Output the (X, Y) coordinate of the center of the cell containing the given text.  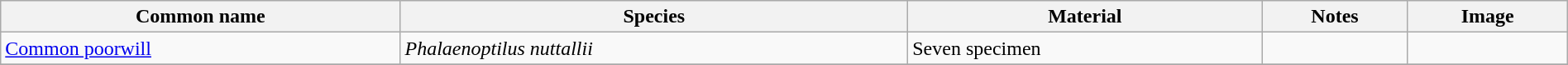
Image (1487, 17)
Common name (200, 17)
Seven specimen (1085, 48)
Phalaenoptilus nuttallii (654, 48)
Species (654, 17)
Material (1085, 17)
Common poorwill (200, 48)
Notes (1335, 17)
